Return the (x, y) coordinate for the center point of the cell that contains the specified text.  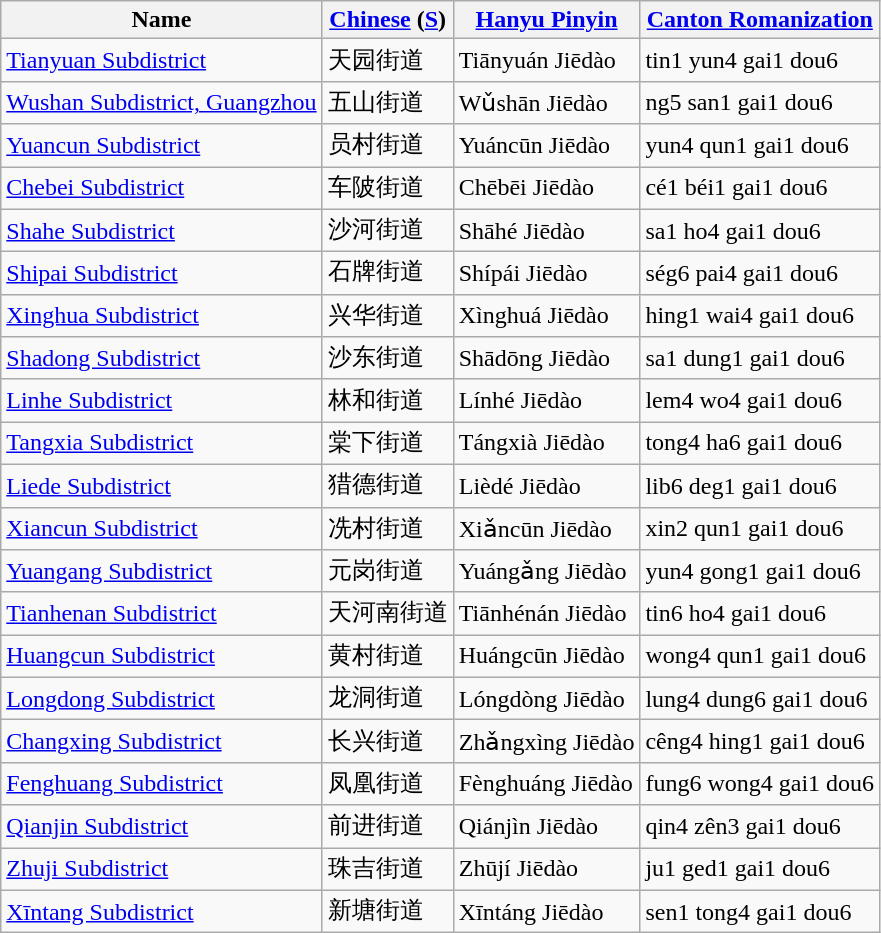
Yuangang Subdistrict (162, 572)
Wushan Subdistrict, Guangzhou (162, 102)
龙洞街道 (388, 698)
Chebei Subdistrict (162, 188)
Shādōng Jiēdào (546, 358)
lung4 dung6 gai1 dou6 (760, 698)
棠下街道 (388, 444)
Shípái Jiēdào (546, 274)
Zhūjí Jiēdào (546, 870)
sa1 dung1 gai1 dou6 (760, 358)
Name (162, 20)
猎德街道 (388, 486)
Yuancun Subdistrict (162, 146)
Xiǎncūn Jiēdào (546, 528)
沙河街道 (388, 230)
Tianhenan Subdistrict (162, 614)
Huángcūn Jiēdào (546, 656)
Longdong Subdistrict (162, 698)
Lièdé Jiēdào (546, 486)
qin4 zên3 gai1 dou6 (760, 826)
Lóngdòng Jiēdào (546, 698)
Canton Romanization (760, 20)
hing1 wai4 gai1 dou6 (760, 316)
长兴街道 (388, 742)
前进街道 (388, 826)
五山街道 (388, 102)
Shahe Subdistrict (162, 230)
yun4 qun1 gai1 dou6 (760, 146)
Tiānhénán Jiēdào (546, 614)
林和街道 (388, 400)
lem4 wo4 gai1 dou6 (760, 400)
tong4 ha6 gai1 dou6 (760, 444)
Zhǎngxìng Jiēdào (546, 742)
Liede Subdistrict (162, 486)
fung6 wong4 gai1 dou6 (760, 784)
Chēbēi Jiēdào (546, 188)
黄村街道 (388, 656)
cé1 béi1 gai1 dou6 (760, 188)
员村街道 (388, 146)
Qianjin Subdistrict (162, 826)
Huangcun Subdistrict (162, 656)
天园街道 (388, 60)
Shadong Subdistrict (162, 358)
cêng4 hing1 gai1 dou6 (760, 742)
Xīntáng Jiēdào (546, 912)
Qiánjìn Jiēdào (546, 826)
Chinese (S) (388, 20)
沙东街道 (388, 358)
Xìnghuá Jiēdào (546, 316)
Zhuji Subdistrict (162, 870)
sa1 ho4 gai1 dou6 (760, 230)
tin1 yun4 gai1 dou6 (760, 60)
Tangxia Subdistrict (162, 444)
Fenghuang Subdistrict (162, 784)
tin6 ho4 gai1 dou6 (760, 614)
Xinghua Subdistrict (162, 316)
凤凰街道 (388, 784)
Yuángǎng Jiēdào (546, 572)
新塘街道 (388, 912)
lib6 deg1 gai1 dou6 (760, 486)
Tángxià Jiēdào (546, 444)
珠吉街道 (388, 870)
yun4 gong1 gai1 dou6 (760, 572)
Xiancun Subdistrict (162, 528)
车陂街道 (388, 188)
兴华街道 (388, 316)
Tianyuan Subdistrict (162, 60)
Wǔshān Jiēdào (546, 102)
Hanyu Pinyin (546, 20)
Xīntang Subdistrict (162, 912)
Tiānyuán Jiēdào (546, 60)
Linhe Subdistrict (162, 400)
ség6 pai4 gai1 dou6 (760, 274)
sen1 tong4 gai1 dou6 (760, 912)
Changxing Subdistrict (162, 742)
ju1 ged1 gai1 dou6 (760, 870)
冼村街道 (388, 528)
ng5 san1 gai1 dou6 (760, 102)
Shipai Subdistrict (162, 274)
Yuáncūn Jiēdào (546, 146)
石牌街道 (388, 274)
xin2 qun1 gai1 dou6 (760, 528)
Línhé Jiēdào (546, 400)
天河南街道 (388, 614)
Fènghuáng Jiēdào (546, 784)
Shāhé Jiēdào (546, 230)
wong4 qun1 gai1 dou6 (760, 656)
元岗街道 (388, 572)
